Locate the cell with the specified text and output its [X, Y] center coordinate. 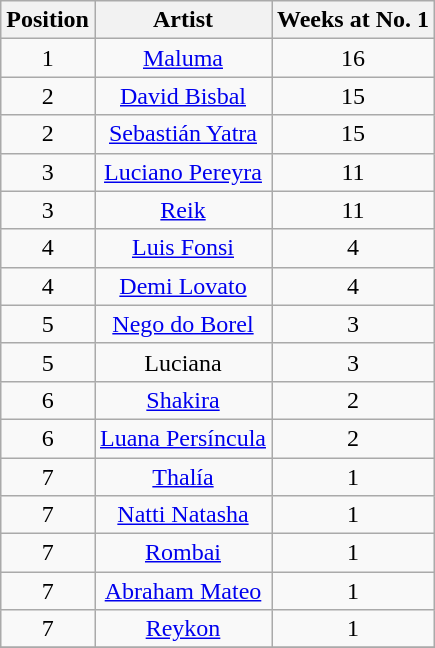
David Bisbal [182, 96]
Luciana [182, 362]
Natti Natasha [182, 515]
Maluma [182, 58]
Position [48, 20]
Thalía [182, 477]
Luana Persíncula [182, 438]
Reik [182, 210]
Abraham Mateo [182, 591]
16 [354, 58]
Reykon [182, 629]
Luciano Pereyra [182, 172]
Shakira [182, 400]
Artist [182, 20]
Demi Lovato [182, 286]
Sebastián Yatra [182, 134]
Rombai [182, 553]
Nego do Borel [182, 324]
Luis Fonsi [182, 248]
Weeks at No. 1 [354, 20]
